Search for the cell housing the specified text and yield its [x, y] center coordinate. 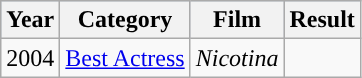
Result [322, 20]
Best Actress [125, 58]
2004 [30, 58]
Year [30, 20]
Film [237, 20]
Nicotina [237, 58]
Category [125, 20]
